Provide the (X, Y) coordinate of the cell's center where the given text is located.  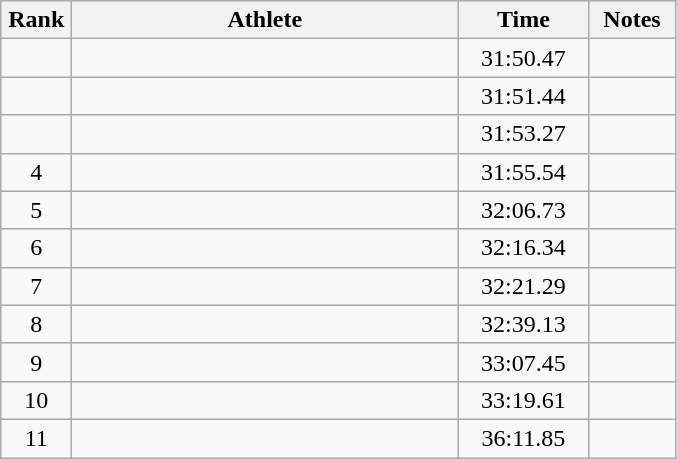
10 (36, 400)
32:21.29 (524, 286)
8 (36, 324)
31:55.54 (524, 172)
32:06.73 (524, 210)
32:16.34 (524, 248)
Rank (36, 20)
31:53.27 (524, 134)
4 (36, 172)
31:50.47 (524, 58)
9 (36, 362)
32:39.13 (524, 324)
33:07.45 (524, 362)
6 (36, 248)
7 (36, 286)
Time (524, 20)
5 (36, 210)
31:51.44 (524, 96)
11 (36, 438)
Athlete (265, 20)
Notes (632, 20)
36:11.85 (524, 438)
33:19.61 (524, 400)
